Provide the (x, y) coordinate of the cell's center where the given text is located.  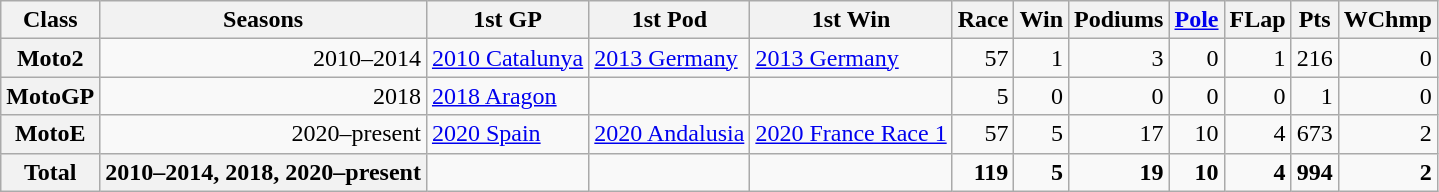
119 (983, 172)
2018 Aragon (507, 96)
994 (1314, 172)
Pole (1196, 20)
WChmp (1388, 20)
2020 Spain (507, 134)
2020 Andalusia (670, 134)
Total (50, 172)
Pts (1314, 20)
2010–2014 (264, 58)
2020 France Race 1 (851, 134)
Moto2 (50, 58)
2020–present (264, 134)
Seasons (264, 20)
216 (1314, 58)
1st Win (851, 20)
MotoGP (50, 96)
673 (1314, 134)
Race (983, 20)
MotoE (50, 134)
19 (1119, 172)
1st Pod (670, 20)
Class (50, 20)
FLap (1258, 20)
17 (1119, 134)
3 (1119, 58)
Win (1042, 20)
2010 Catalunya (507, 58)
2010–2014, 2018, 2020–present (264, 172)
1st GP (507, 20)
Podiums (1119, 20)
2018 (264, 96)
